Find where the given text appears and provide that cell's center as (x, y) coordinate. 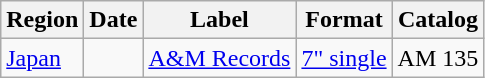
A&M Records (220, 58)
Catalog (438, 20)
Date (114, 20)
Japan (42, 58)
7" single (344, 58)
Format (344, 20)
AM 135 (438, 58)
Region (42, 20)
Label (220, 20)
